From the cell containing the given text, extract its center point as [X, Y] coordinate. 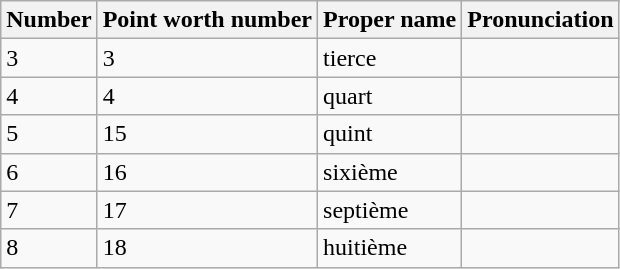
6 [49, 172]
sixième [390, 172]
7 [49, 210]
Proper name [390, 20]
huitième [390, 248]
Point worth number [207, 20]
Number [49, 20]
Pronunciation [540, 20]
septième [390, 210]
18 [207, 248]
8 [49, 248]
tierce [390, 58]
15 [207, 134]
5 [49, 134]
16 [207, 172]
quint [390, 134]
17 [207, 210]
quart [390, 96]
